Detect which cell encompasses the target text, then output its [x, y] center coordinate. 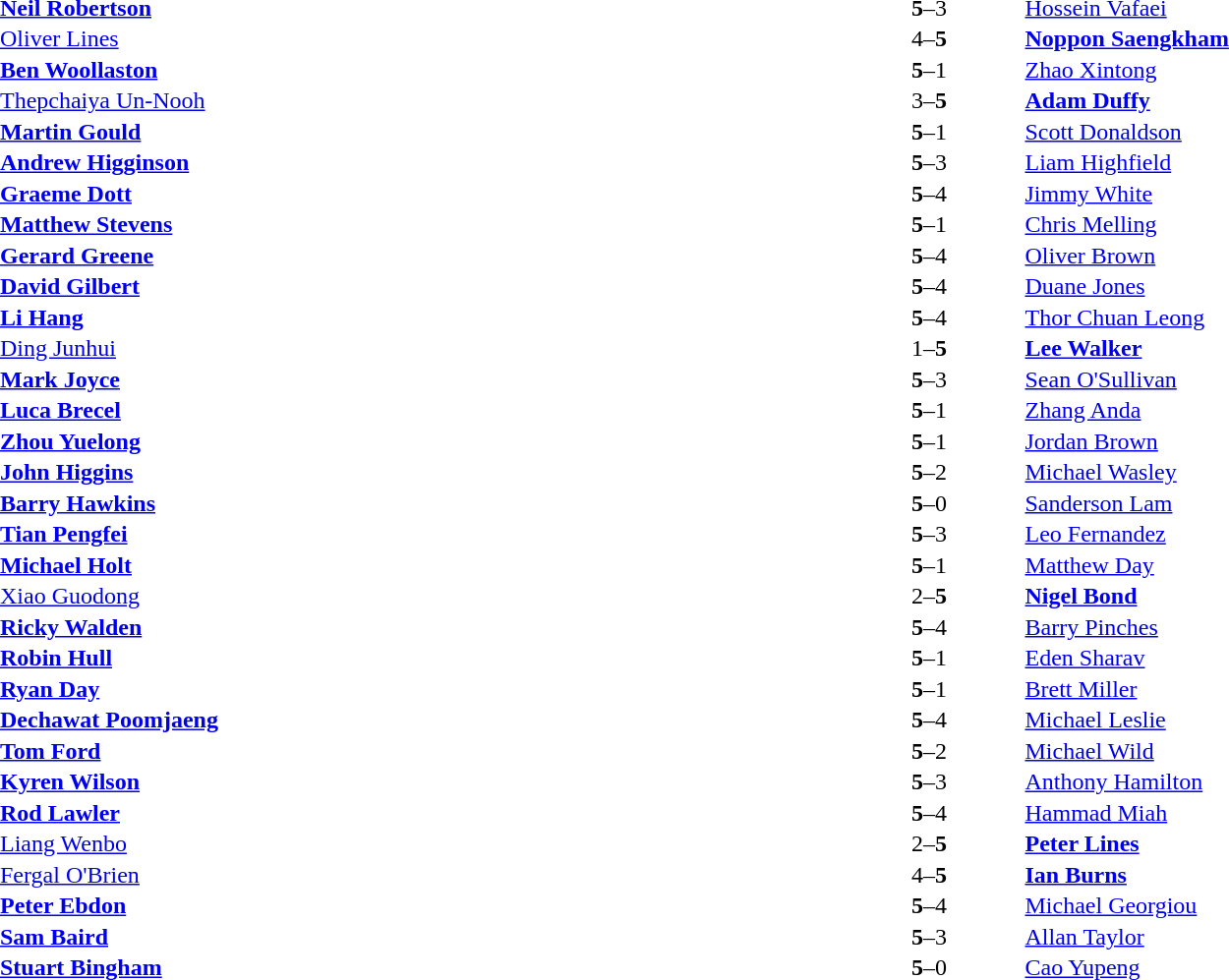
3–5 [928, 101]
1–5 [928, 349]
5–0 [928, 503]
